Determine the [X, Y] coordinate at the center of the cell enclosing the given text.  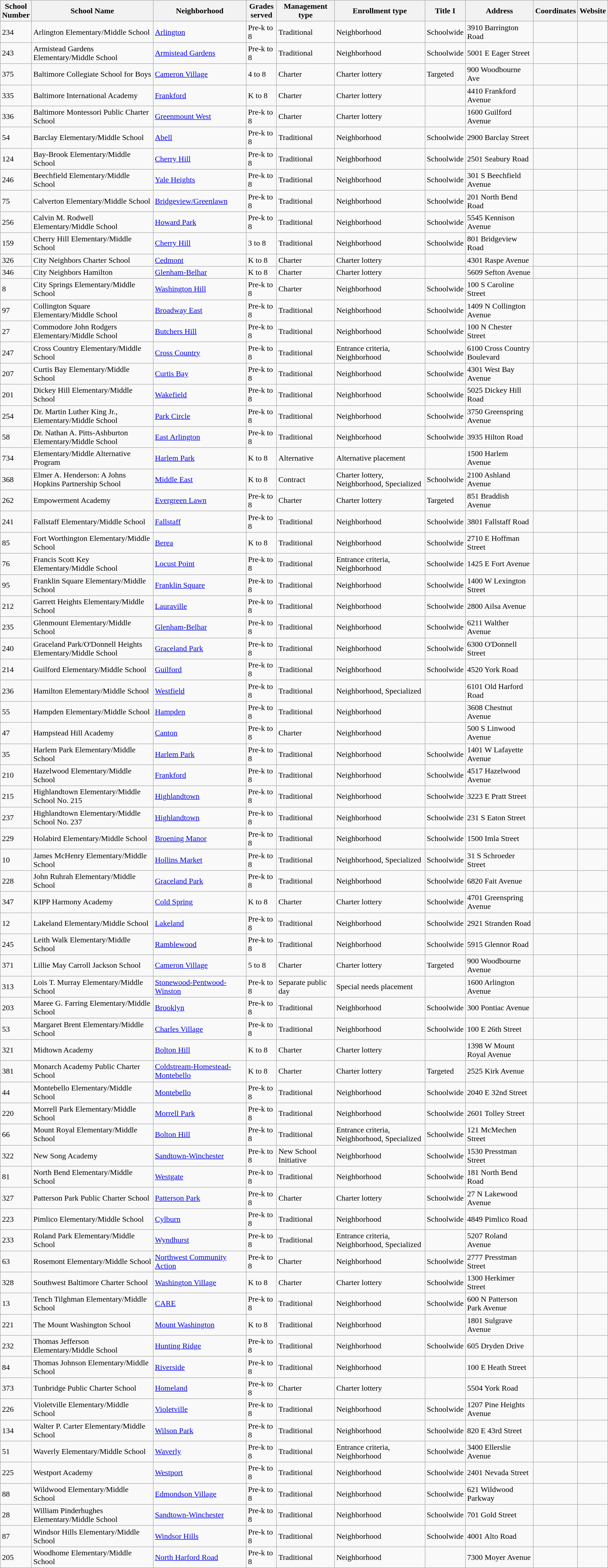
5 to 8 [261, 965]
Dr. Nathan A. Pitts-Ashburton Elementary/Middle School [92, 437]
240 [16, 648]
6820 Fait Avenue [500, 881]
Armistead Gardens Elementary/Middle School [92, 53]
Elementary/Middle Alternative Program [92, 458]
335 [16, 96]
4301 Raspe Avenue [500, 260]
321 [16, 1050]
Graceland Park/O'Donnell Heights Elementary/Middle School [92, 648]
100 N Chester Street [500, 331]
28 [16, 1515]
701 Gold Street [500, 1515]
214 [16, 670]
Ramblewood [199, 945]
Park Circle [199, 416]
Hollins Market [199, 860]
88 [16, 1494]
210 [16, 775]
605 Dryden Drive [500, 1346]
Westgate [199, 1177]
Elmer A. Henderson: A Johns Hopkins Partnership School [92, 479]
Dickey Hill Elementary/Middle School [92, 395]
Howard Park [199, 222]
44 [16, 1092]
Calverton Elementary/Middle School [92, 201]
1801 Sulgrave Avenue [500, 1325]
35 [16, 754]
381 [16, 1071]
Garrett Heights Elementary/Middle School [92, 606]
Contract [306, 479]
336 [16, 116]
Glenmount Elementary/Middle School [92, 628]
2401 Nevada Street [500, 1473]
Guilford Elementary/Middle School [92, 670]
1400 W Lexington Street [500, 585]
3935 Hilton Road [500, 437]
301 S Beechfield Avenue [500, 180]
Curtis Bay Elementary/Middle School [92, 374]
1600 Guilford Avenue [500, 116]
Wyndhurst [199, 1240]
375 [16, 74]
368 [16, 479]
6300 O'Donnell Street [500, 648]
Morrell Park Elementary/Middle School [92, 1114]
Cylburn [199, 1219]
54 [16, 138]
2040 E 32nd Street [500, 1092]
Francis Scott Key Elementary/Middle School [92, 564]
226 [16, 1409]
4 to 8 [261, 74]
4701 Greenspring Avenue [500, 902]
100 S Caroline Street [500, 289]
Abell [199, 138]
134 [16, 1431]
220 [16, 1114]
Coldstream-Homestead-Montebello [199, 1071]
Franklin Square [199, 585]
Title I [445, 11]
10 [16, 860]
Berea [199, 542]
Windsor Hills [199, 1536]
Greenmount West [199, 116]
Beechfield Elementary/Middle School [92, 180]
Morrell Park [199, 1114]
6211 Walther Avenue [500, 628]
262 [16, 500]
621 Wildwood Parkway [500, 1494]
66 [16, 1134]
Waverly Elementary/Middle School [92, 1451]
27 N Lakewood Avenue [500, 1198]
School Name [92, 11]
2100 Ashland Avenue [500, 479]
1600 Arlington Avenue [500, 987]
Hunting Ridge [199, 1346]
55 [16, 712]
East Arlington [199, 437]
Riverside [199, 1367]
Commodore John Rodgers Elementary/Middle School [92, 331]
Cedmont [199, 260]
Washington Village [199, 1282]
58 [16, 437]
Arlington [199, 32]
500 S Linwood Avenue [500, 733]
Separate public day [306, 987]
Broening Manor [199, 839]
Barclay Elementary/Middle School [92, 138]
Broadway East [199, 311]
Westport Academy [92, 1473]
Monarch Academy Public Charter School [92, 1071]
371 [16, 965]
232 [16, 1346]
3223 E Pratt Street [500, 797]
Locust Point [199, 564]
Fallstaff Elementary/Middle School [92, 522]
Dr. Martin Luther King Jr., Elementary/Middle School [92, 416]
City Springs Elementary/Middle School [92, 289]
7300 Moyer Avenue [500, 1557]
Thomas Johnson Elementary/Middle School [92, 1367]
236 [16, 691]
Patterson Park Public Charter School [92, 1198]
Fort Worthington Elementary/Middle School [92, 542]
New Song Academy [92, 1156]
100 E Heath Street [500, 1367]
247 [16, 353]
William Pinderhughes Elementary/Middle School [92, 1515]
326 [16, 260]
Stonewood-Pentwood-Winston [199, 987]
Middle East [199, 479]
346 [16, 273]
97 [16, 311]
Roland Park Elementary/Middle School [92, 1240]
CARE [199, 1304]
Homeland [199, 1388]
Canton [199, 733]
6101 Old Harford Road [500, 691]
Bay-Brook Elementary/Middle School [92, 159]
Cherry Hill Elementary/Middle School [92, 243]
215 [16, 797]
Lakeland [199, 923]
Guilford [199, 670]
600 N Patterson Park Avenue [500, 1304]
245 [16, 945]
124 [16, 159]
246 [16, 180]
Woodhome Elementary/Middle School [92, 1557]
1500 Harlem Avenue [500, 458]
5545 Kennison Avenue [500, 222]
300 Pontiac Avenue [500, 1008]
Wilson Park [199, 1431]
2525 Kirk Avenue [500, 1071]
221 [16, 1325]
76 [16, 564]
Hamilton Elementary/Middle School [92, 691]
Highlandtown Elementary/Middle School No. 215 [92, 797]
231 S Eaton Street [500, 817]
4301 West Bay Avenue [500, 374]
3750 Greenspring Avenue [500, 416]
243 [16, 53]
85 [16, 542]
47 [16, 733]
Edmondson Village [199, 1494]
Violetville [199, 1409]
Cross Country Elementary/Middle School [92, 353]
313 [16, 987]
Margaret Brent Elementary/Middle School [92, 1029]
237 [16, 817]
233 [16, 1240]
Charles Village [199, 1029]
3910 Barrington Road [500, 32]
1425 E Fort Avenue [500, 564]
234 [16, 32]
Baltimore Collegiate School for Boys [92, 74]
Alternative placement [380, 458]
Grades served [261, 11]
100 E 26th Street [500, 1029]
Hazelwood Elementary/Middle School [92, 775]
95 [16, 585]
5609 Sefton Avenue [500, 273]
Washington Hill [199, 289]
5025 Dickey Hill Road [500, 395]
Harlem Park Elementary/Middle School [92, 754]
Westport [199, 1473]
Website [593, 11]
Coordinates [555, 11]
Leith Walk Elementary/Middle School [92, 945]
James McHenry Elementary/Middle School [92, 860]
207 [16, 374]
256 [16, 222]
2601 Tolley Street [500, 1114]
235 [16, 628]
203 [16, 1008]
Walter P. Carter Elementary/Middle School [92, 1431]
84 [16, 1367]
900 Woodbourne Ave [500, 74]
31 S Schroeder Street [500, 860]
Baltimore Montessori Public Charter School [92, 116]
8 [16, 289]
4517 Hazelwood Avenue [500, 775]
Cold Spring [199, 902]
Franklin Square Elementary/Middle School [92, 585]
Address [500, 11]
Maree G. Farring Elementary/Middle School [92, 1008]
1300 Herkimer Street [500, 1282]
Wildwood Elementary/Middle School [92, 1494]
3400 Ellerslie Avenue [500, 1451]
205 [16, 1557]
North Bend Elementary/Middle School [92, 1177]
Southwest Baltimore Charter School [92, 1282]
27 [16, 331]
327 [16, 1198]
Rosemont Elementary/Middle School [92, 1261]
63 [16, 1261]
241 [16, 522]
Butchers Hill [199, 331]
John Ruhrah Elementary/Middle School [92, 881]
3801 Fallstaff Road [500, 522]
1409 N Collington Avenue [500, 311]
Armistead Gardens [199, 53]
Waverly [199, 1451]
2800 Ailsa Avenue [500, 606]
Cross Country [199, 353]
Pimlico Elementary/Middle School [92, 1219]
2777 Presstman Street [500, 1261]
75 [16, 201]
Calvin M. Rodwell Elementary/Middle School [92, 222]
1401 W Lafayette Avenue [500, 754]
13 [16, 1304]
Enrollment type [380, 11]
School Number [16, 11]
Montebello Elementary/Middle School [92, 1092]
Northwest Community Action [199, 1261]
Highlandtown Elementary/Middle School No. 237 [92, 817]
5207 Roland Avenue [500, 1240]
5915 Glennor Road [500, 945]
North Harford Road [199, 1557]
181 North Bend Road [500, 1177]
347 [16, 902]
159 [16, 243]
228 [16, 881]
3 to 8 [261, 243]
2900 Barclay Street [500, 138]
Lillie May Carroll Jackson School [92, 965]
223 [16, 1219]
Arlington Elementary/Middle School [92, 32]
87 [16, 1536]
Charter lottery, Neighborhood, Specialized [380, 479]
4410 Frankford Avenue [500, 96]
53 [16, 1029]
12 [16, 923]
Thomas Jefferson Elementary/Middle School [92, 1346]
2710 E Hoffman Street [500, 542]
254 [16, 416]
Curtis Bay [199, 374]
212 [16, 606]
City Neighbors Charter School [92, 260]
Fallstaff [199, 522]
Lauraville [199, 606]
201 North Bend Road [500, 201]
373 [16, 1388]
Management type [306, 11]
Hampden Elementary/Middle School [92, 712]
734 [16, 458]
Mount Royal Elementary/Middle School [92, 1134]
Midtown Academy [92, 1050]
6100 Cross Country Boulevard [500, 353]
City Neighbors Hamilton [92, 273]
121 McMechen Street [500, 1134]
Wakefield [199, 395]
5504 York Road [500, 1388]
Hampden [199, 712]
Tunbridge Public Charter School [92, 1388]
New School Initiative [306, 1156]
Violetville Elementary/Middle School [92, 1409]
Mount Washington [199, 1325]
81 [16, 1177]
KIPP Harmony Academy [92, 902]
1530 Presstman Street [500, 1156]
851 Braddish Avenue [500, 500]
Westfield [199, 691]
3608 Chestnut Avenue [500, 712]
Evergreen Lawn [199, 500]
Special needs placement [380, 987]
900 Woodbourne Avenue [500, 965]
Brooklyn [199, 1008]
4849 Pimlico Road [500, 1219]
322 [16, 1156]
801 Bridgeview Road [500, 243]
Bridgeview/Greenlawn [199, 201]
Hampstead Hill Academy [92, 733]
Patterson Park [199, 1198]
225 [16, 1473]
201 [16, 395]
Alternative [306, 458]
51 [16, 1451]
Baltimore International Academy [92, 96]
Lois T. Murray Elementary/Middle School [92, 987]
Windsor Hills Elementary/Middle School [92, 1536]
1500 Imla Street [500, 839]
5001 E Eager Street [500, 53]
328 [16, 1282]
4520 York Road [500, 670]
229 [16, 839]
1398 W Mount Royal Avenue [500, 1050]
The Mount Washington School [92, 1325]
2921 Stranden Road [500, 923]
Holabird Elementary/Middle School [92, 839]
Empowerment Academy [92, 500]
1207 Pine Heights Avenue [500, 1409]
2501 Seabury Road [500, 159]
Collington Square Elementary/Middle School [92, 311]
Yale Heights [199, 180]
Lakeland Elementary/Middle School [92, 923]
4001 Alto Road [500, 1536]
Tench Tilghman Elementary/Middle School [92, 1304]
820 E 43rd Street [500, 1431]
Montebello [199, 1092]
